Extract the (X, Y) coordinate from the center of the cell holding the provided text.  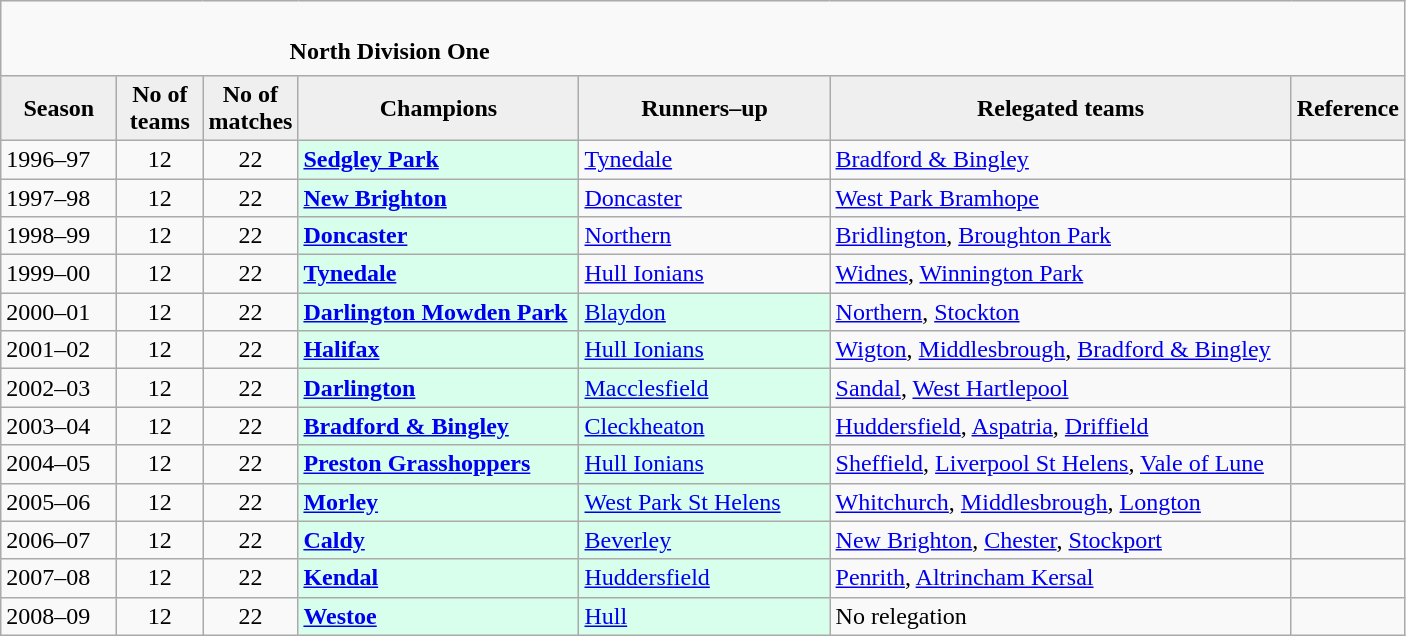
No of matches (250, 108)
Hull (704, 616)
Sandal, West Hartlepool (1060, 388)
West Park St Helens (704, 502)
Macclesfield (704, 388)
2004–05 (59, 464)
2007–08 (59, 578)
Whitchurch, Middlesbrough, Longton (1060, 502)
Northern, Stockton (1060, 312)
New Brighton, Chester, Stockport (1060, 540)
1996–97 (59, 159)
Northern (704, 236)
2000–01 (59, 312)
Runners–up (704, 108)
2008–09 (59, 616)
Darlington (438, 388)
Widnes, Winnington Park (1060, 274)
Sedgley Park (438, 159)
Morley (438, 502)
2002–03 (59, 388)
2003–04 (59, 426)
1999–00 (59, 274)
Huddersfield (704, 578)
Westoe (438, 616)
Season (59, 108)
Blaydon (704, 312)
Kendal (438, 578)
Penrith, Altrincham Kersal (1060, 578)
Halifax (438, 350)
West Park Bramhope (1060, 197)
No of teams (160, 108)
Beverley (704, 540)
Sheffield, Liverpool St Helens, Vale of Lune (1060, 464)
1997–98 (59, 197)
Bridlington, Broughton Park (1060, 236)
Caldy (438, 540)
Wigton, Middlesbrough, Bradford & Bingley (1060, 350)
Reference (1348, 108)
Darlington Mowden Park (438, 312)
Preston Grasshoppers (438, 464)
New Brighton (438, 197)
Relegated teams (1060, 108)
1998–99 (59, 236)
2005–06 (59, 502)
Cleckheaton (704, 426)
2001–02 (59, 350)
Champions (438, 108)
No relegation (1060, 616)
Huddersfield, Aspatria, Driffield (1060, 426)
2006–07 (59, 540)
